Determine the [X, Y] coordinate at the center of the cell enclosing the given text.  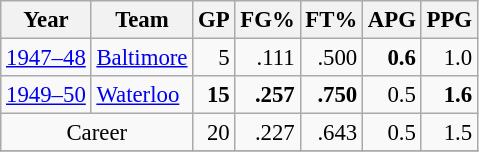
.257 [268, 95]
0.6 [392, 58]
Career [97, 133]
Team [142, 20]
1947–48 [46, 58]
15 [214, 95]
GP [214, 20]
1.5 [449, 133]
20 [214, 133]
.111 [268, 58]
Year [46, 20]
.643 [332, 133]
FT% [332, 20]
Baltimore [142, 58]
APG [392, 20]
.500 [332, 58]
PPG [449, 20]
1.0 [449, 58]
FG% [268, 20]
.750 [332, 95]
1949–50 [46, 95]
1.6 [449, 95]
.227 [268, 133]
5 [214, 58]
Waterloo [142, 95]
